Output the [x, y] coordinate of the center of the cell containing the given text.  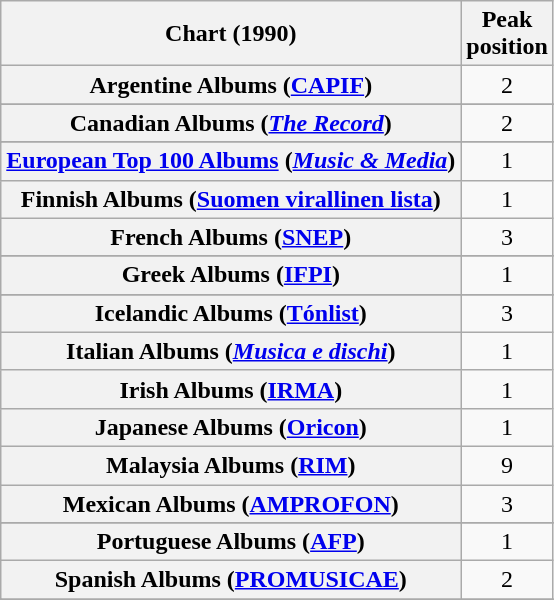
Irish Albums (IRMA) [231, 389]
Icelandic Albums (Tónlist) [231, 313]
Japanese Albums (Oricon) [231, 427]
French Albums (SNEP) [231, 237]
Mexican Albums (AMPROFON) [231, 503]
Spanish Albums (PROMUSICAE) [231, 580]
Malaysia Albums (RIM) [231, 465]
Canadian Albums (The Record) [231, 123]
9 [507, 465]
Peakposition [507, 34]
Greek Albums (IFPI) [231, 275]
Finnish Albums (Suomen virallinen lista) [231, 199]
Portuguese Albums (AFP) [231, 542]
Chart (1990) [231, 34]
Argentine Albums (CAPIF) [231, 85]
Italian Albums (Musica e dischi) [231, 351]
European Top 100 Albums (Music & Media) [231, 161]
